Scan for the cell matching the given text and deliver its (x, y) coordinate at center. 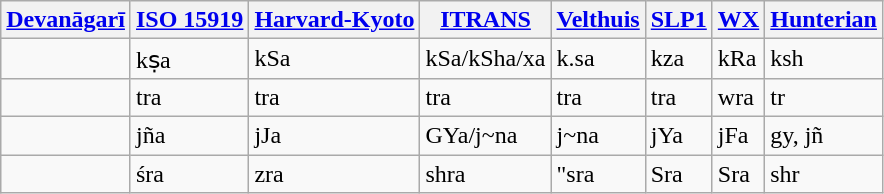
kRa (738, 59)
wra (738, 97)
kza (678, 59)
jJa (334, 135)
jFa (738, 135)
shr (824, 173)
kṣa (189, 59)
Velthuis (598, 20)
tr (824, 97)
GYa/j~na (486, 135)
Hunterian (824, 20)
ksh (824, 59)
zra (334, 173)
Harvard-Kyoto (334, 20)
śra (189, 173)
kSa (334, 59)
jña (189, 135)
gy, jñ (824, 135)
jYa (678, 135)
SLP1 (678, 20)
ISO 15919 (189, 20)
"sra (598, 173)
WX (738, 20)
ITRANS (486, 20)
j~na (598, 135)
Devanāgarī (66, 20)
k.sa (598, 59)
kSa/kSha/xa (486, 59)
shra (486, 173)
